Capture the cell that displays the provided text and extract its [X, Y] central coordinate. 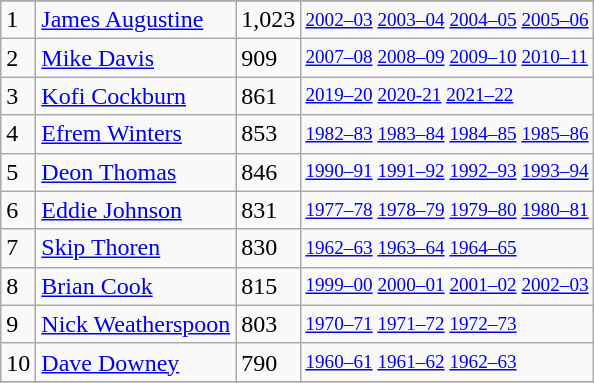
James Augustine [136, 20]
909 [268, 58]
1990–91 1991–92 1992–93 1993–94 [447, 172]
1999–00 2000–01 2001–02 2002–03 [447, 286]
1982–83 1983–84 1984–85 1985–86 [447, 134]
3 [18, 96]
Brian Cook [136, 286]
1962–63 1963–64 1964–65 [447, 248]
Efrem Winters [136, 134]
Mike Davis [136, 58]
6 [18, 210]
Dave Downey [136, 362]
2019–20 2020-21 2021–22 [447, 96]
1977–78 1978–79 1979–80 1980–81 [447, 210]
1,023 [268, 20]
10 [18, 362]
2002–03 2003–04 2004–05 2005–06 [447, 20]
9 [18, 324]
1960–61 1961–62 1962–63 [447, 362]
Eddie Johnson [136, 210]
853 [268, 134]
803 [268, 324]
831 [268, 210]
790 [268, 362]
7 [18, 248]
815 [268, 286]
861 [268, 96]
2007–08 2008–09 2009–10 2010–11 [447, 58]
4 [18, 134]
Deon Thomas [136, 172]
5 [18, 172]
846 [268, 172]
1970–71 1971–72 1972–73 [447, 324]
2 [18, 58]
Kofi Cockburn [136, 96]
Skip Thoren [136, 248]
830 [268, 248]
8 [18, 286]
Nick Weatherspoon [136, 324]
1 [18, 20]
